From the cell containing the given text, extract its center point as (x, y) coordinate. 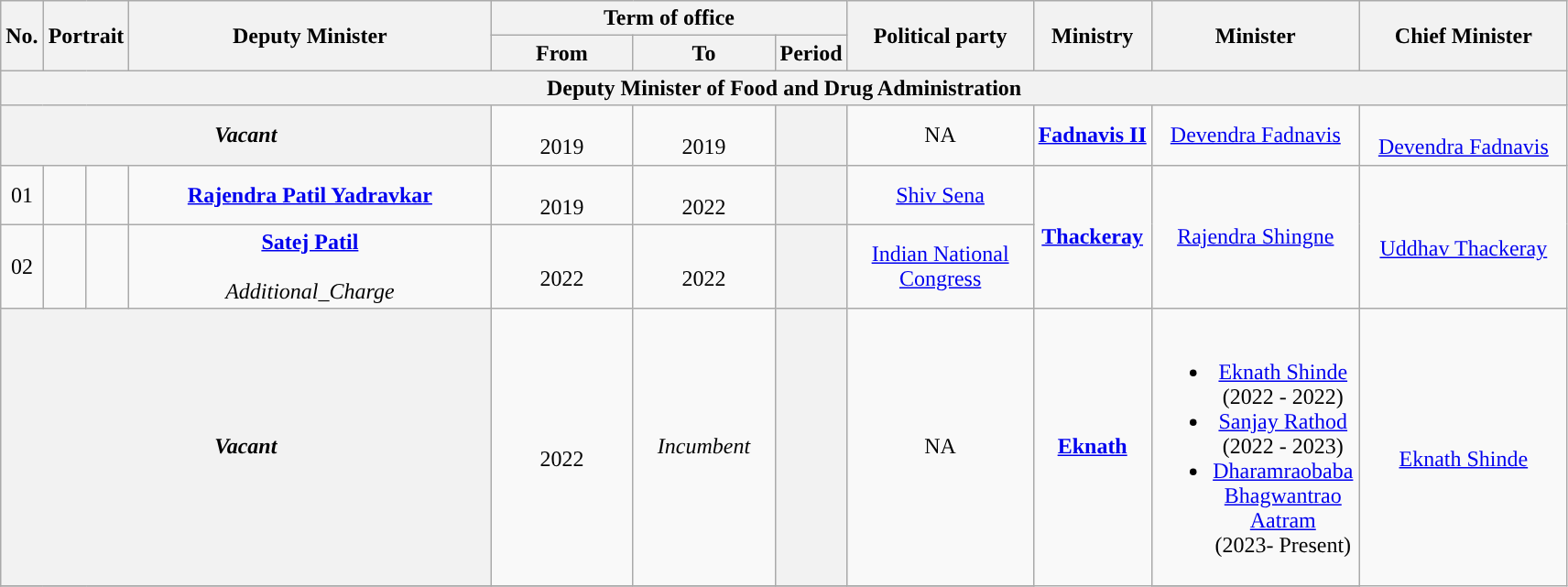
Shiv Sena (940, 194)
Incumbent (703, 447)
Indian National Congress (940, 266)
Portrait (86, 36)
Chief Minister (1464, 36)
Deputy Minister of Food and Drug Administration (784, 88)
Thackeray (1092, 236)
Eknath Shinde(2022 - 2022)Sanjay Rathod(2022 - 2023)Dharamraobaba Bhagwantrao Aatram (2023- Present) (1255, 447)
Eknath Shinde (1464, 447)
Minister (1255, 36)
01 (22, 194)
Political party (940, 36)
Rajendra Patil Yadravkar (310, 194)
No. (22, 36)
02 (22, 266)
Satej Patil Additional_Charge (310, 266)
Deputy Minister (310, 36)
Ministry (1092, 36)
From (562, 53)
Rajendra Shingne (1255, 236)
Period (811, 53)
To (703, 53)
Eknath (1092, 447)
Fadnavis II (1092, 136)
Uddhav Thackeray (1464, 236)
Term of office (669, 18)
